For the text-containing cell, return its midpoint in [x, y] coordinate format. 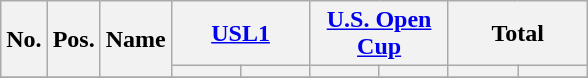
Total [518, 34]
USL1 [240, 34]
U.S. Open Cup [380, 34]
Name [136, 39]
Pos. [74, 39]
No. [24, 39]
